Detect which cell encompasses the target text, then output its (x, y) center coordinate. 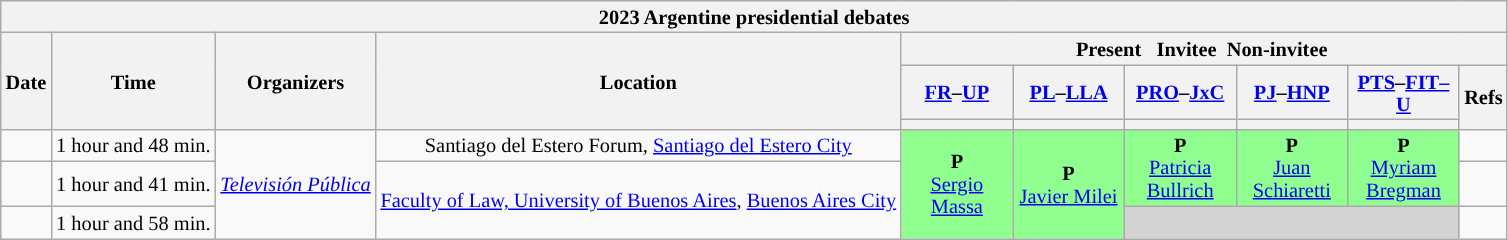
PRO–JxC (1180, 92)
PMyriam Bregman (1404, 168)
PJuan Schiaretti (1292, 168)
Present Invitee Non-invitee (1204, 48)
PPatricia Bullrich (1180, 168)
Televisión Pública (295, 184)
Faculty of Law, University of Buenos Aires, Buenos Aires City (638, 200)
Location (638, 80)
Time (133, 80)
PJavier Milei (1069, 184)
1 hour and 58 min. (133, 222)
Date (26, 80)
1 hour and 48 min. (133, 145)
PL–LLA (1069, 92)
Organizers (295, 80)
PJ–HNP (1292, 92)
PTS–FIT–U (1404, 92)
Refs (1483, 97)
1 hour and 41 min. (133, 184)
Santiago del Estero Forum, Santiago del Estero City (638, 145)
FR–UP (957, 92)
PSergio Massa (957, 184)
2023 Argentine presidential debates (754, 16)
